Capture the cell that displays the provided text and extract its (X, Y) central coordinate. 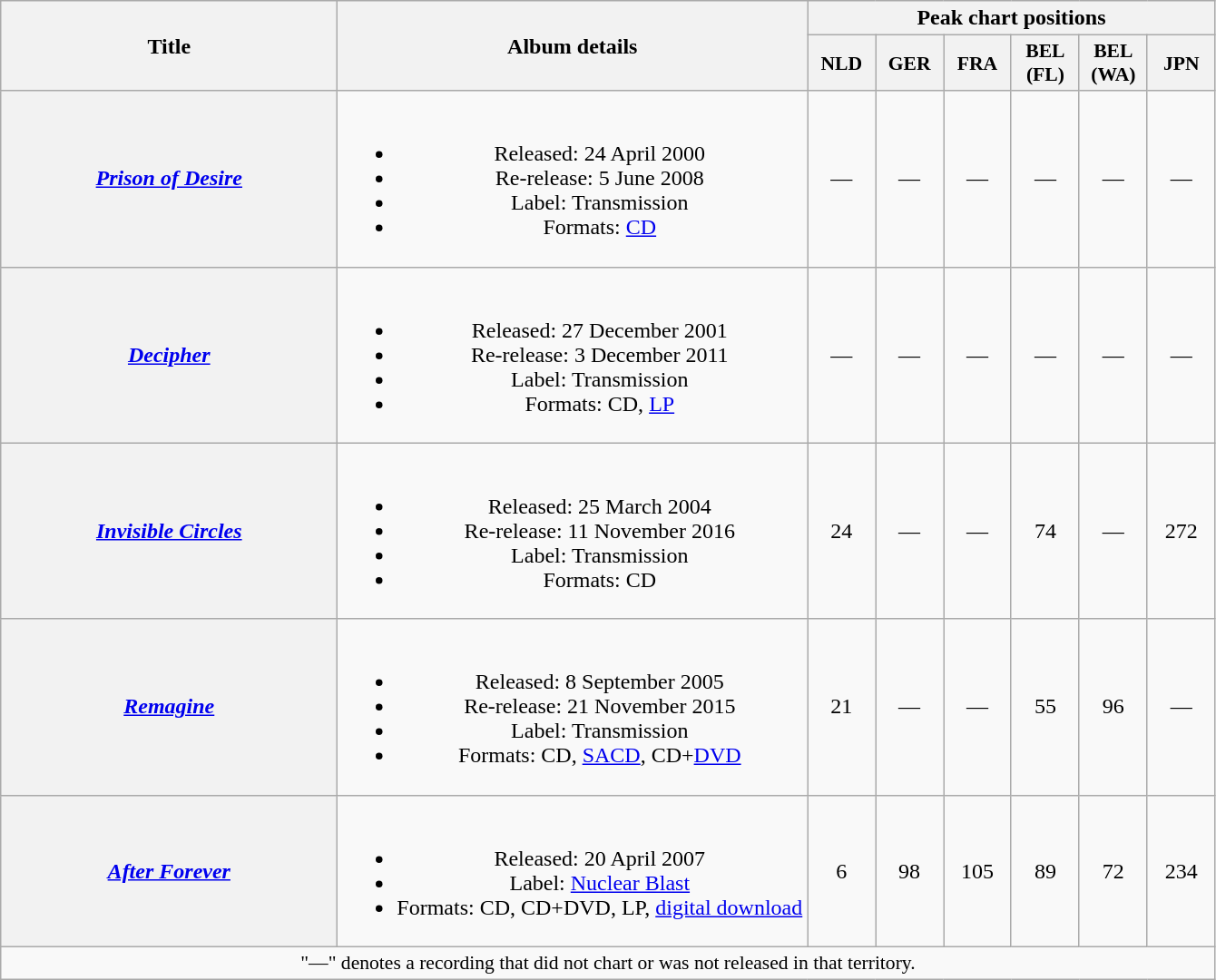
NLD (842, 64)
GER (909, 64)
96 (1113, 707)
24 (842, 531)
"—" denotes a recording that did not chart or was not released in that territory. (608, 963)
After Forever (169, 871)
Released: 27 December 2001Re-release: 3 December 2011Label: TransmissionFormats: CD, LP (573, 355)
BEL (WA) (1113, 64)
Album details (573, 45)
6 (842, 871)
55 (1045, 707)
272 (1182, 531)
Released: 8 September 2005Re-release: 21 November 2015Label: TransmissionFormats: CD, SACD, CD+DVD (573, 707)
105 (978, 871)
Peak chart positions (1011, 18)
Released: 20 April 2007Label: Nuclear BlastFormats: CD, CD+DVD, LP, digital download (573, 871)
21 (842, 707)
Remagine (169, 707)
74 (1045, 531)
Decipher (169, 355)
72 (1113, 871)
Prison of Desire (169, 179)
FRA (978, 64)
Released: 25 March 2004Re-release: 11 November 2016Label: TransmissionFormats: CD (573, 531)
Title (169, 45)
Released: 24 April 2000Re-release: 5 June 2008Label: TransmissionFormats: CD (573, 179)
JPN (1182, 64)
89 (1045, 871)
234 (1182, 871)
Invisible Circles (169, 531)
BEL (FL) (1045, 64)
98 (909, 871)
